Return [x, y] of the center of cell containing provided text 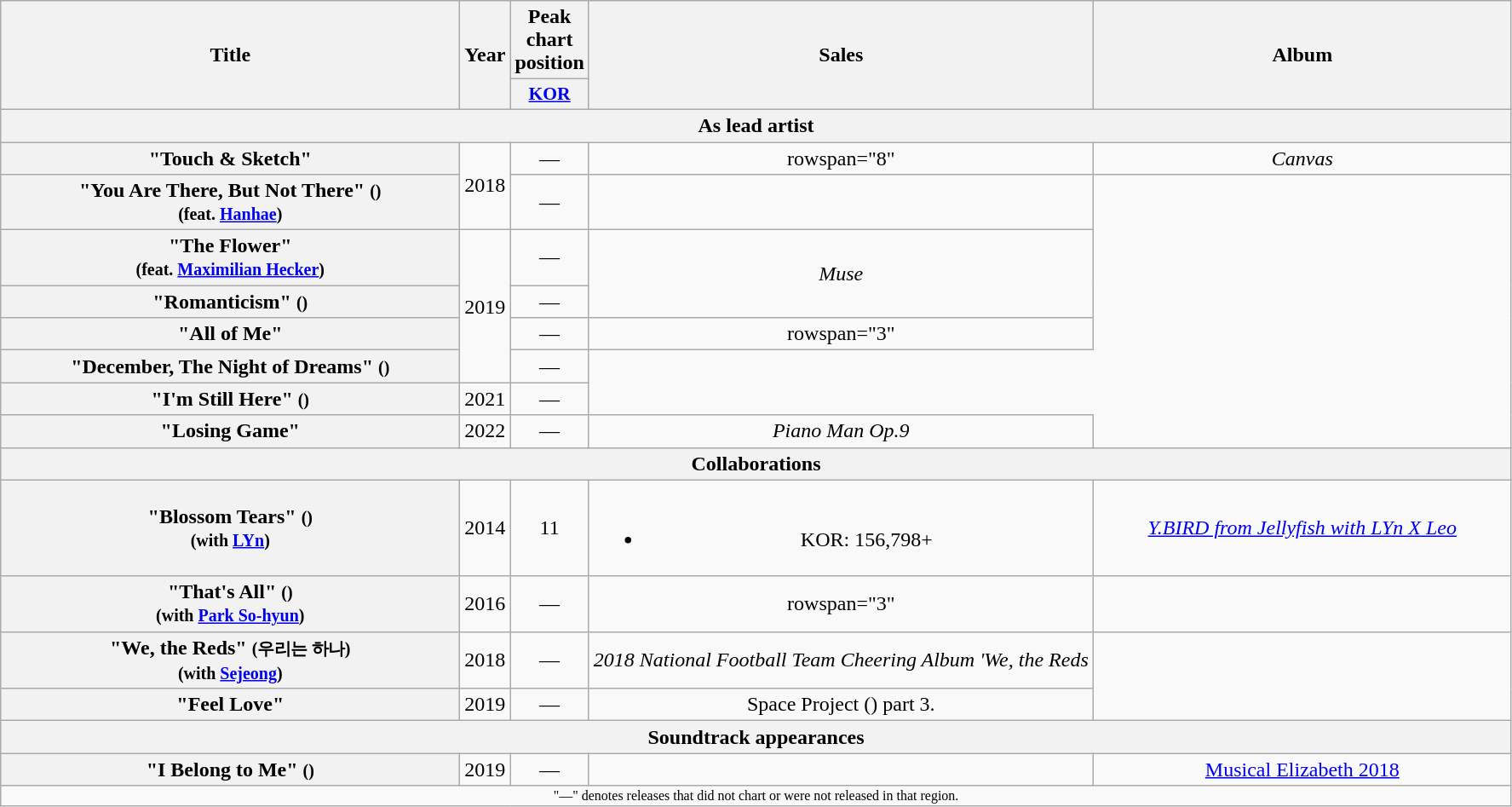
"Romanticism" () [230, 302]
11 [549, 528]
Y.BIRD from Jellyfish with LYn X Leo [1302, 528]
2014 [486, 528]
"Feel Love" [230, 705]
2018 National Football Team Cheering Album 'We, the Reds [841, 660]
"I'm Still Here" () [230, 399]
Soundtrack appearances [756, 737]
"December, The Night of Dreams" () [230, 366]
Title [230, 55]
Collaborations [756, 464]
2022 [486, 431]
2021 [486, 399]
rowspan="8" [841, 158]
"I Belong to Me" () [230, 770]
"We, the Reds" (우리는 하나) (with Sejeong) [230, 660]
Canvas [1302, 158]
"The Flower" (feat. Maximilian Hecker) [230, 257]
2016 [486, 603]
"That's All" ()(with Park So-hyun) [230, 603]
Muse [841, 274]
"You Are There, But Not There" ()(feat. Hanhae) [230, 203]
Piano Man Op.9 [841, 431]
As lead artist [756, 125]
KOR: 156,798+ [841, 528]
KOR [549, 95]
"—" denotes releases that did not chart or were not released in that region. [756, 796]
Peak chart position [549, 40]
Sales [841, 55]
Space Project () part 3. [841, 705]
Musical Elizabeth 2018 [1302, 770]
Year [486, 55]
"All of Me" [230, 334]
"Touch & Sketch" [230, 158]
"Blossom Tears" ()(with LYn) [230, 528]
"Losing Game" [230, 431]
Album [1302, 55]
